From the cell containing the given text, extract its center point as [X, Y] coordinate. 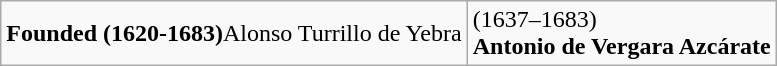
(1637–1683)Antonio de Vergara Azcárate [622, 34]
Founded (1620-1683)Alonso Turrillo de Yebra [234, 34]
